Provide the [x, y] coordinate of the cell's center where the given text is located.  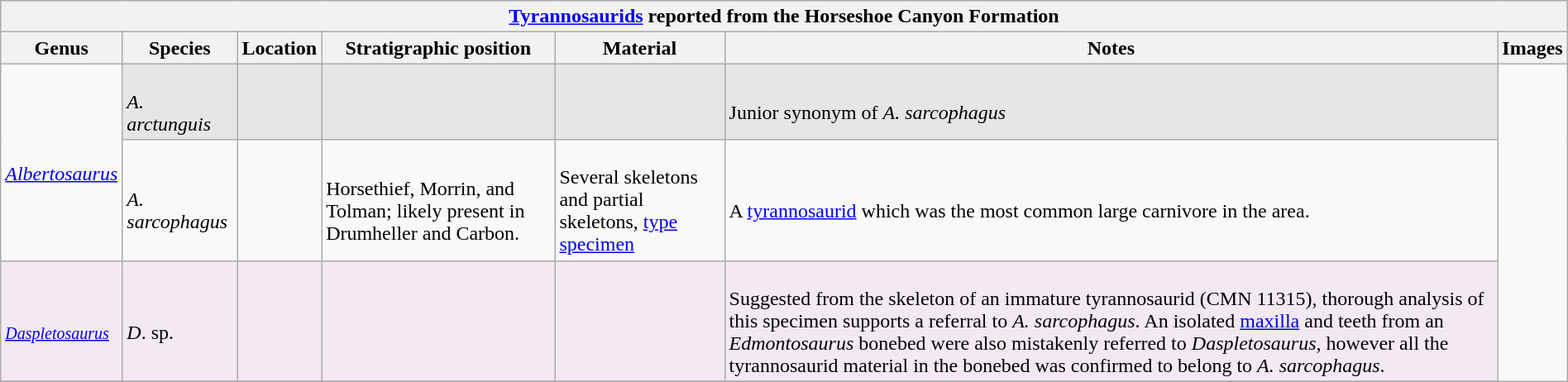
Images [1532, 48]
Material [640, 48]
Daspletosaurus [61, 321]
Horsethief, Morrin, and Tolman; likely present in Drumheller and Carbon. [438, 200]
Junior synonym of A. sarcophagus [1111, 102]
Species [180, 48]
Location [280, 48]
A tyrannosaurid which was the most common large carnivore in the area. [1111, 200]
Tyrannosaurids reported from the Horseshoe Canyon Formation [784, 17]
D. sp. [180, 321]
A. sarcophagus [180, 200]
Albertosaurus [61, 162]
A. arctunguis [180, 102]
Notes [1111, 48]
Stratigraphic position [438, 48]
Several skeletons and partial skeletons, type specimen [640, 200]
Genus [61, 48]
